Identify which cell holds the provided text, then report its (X, Y) central coordinate. 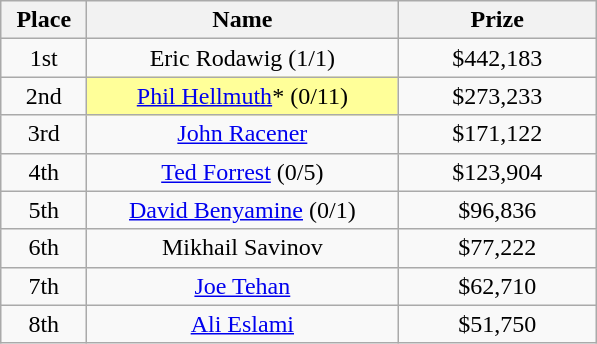
Ali Eslami (242, 324)
8th (44, 324)
5th (44, 210)
$123,904 (498, 172)
David Benyamine (0/1) (242, 210)
$96,836 (498, 210)
$51,750 (498, 324)
Ted Forrest (0/5) (242, 172)
Joe Tehan (242, 286)
7th (44, 286)
6th (44, 248)
1st (44, 58)
Eric Rodawig (1/1) (242, 58)
3rd (44, 134)
Phil Hellmuth* (0/11) (242, 96)
4th (44, 172)
Place (44, 20)
Mikhail Savinov (242, 248)
Name (242, 20)
$273,233 (498, 96)
Prize (498, 20)
$62,710 (498, 286)
2nd (44, 96)
$171,122 (498, 134)
John Racener (242, 134)
$442,183 (498, 58)
$77,222 (498, 248)
